Locate the cell with the specified text and output its (X, Y) center coordinate. 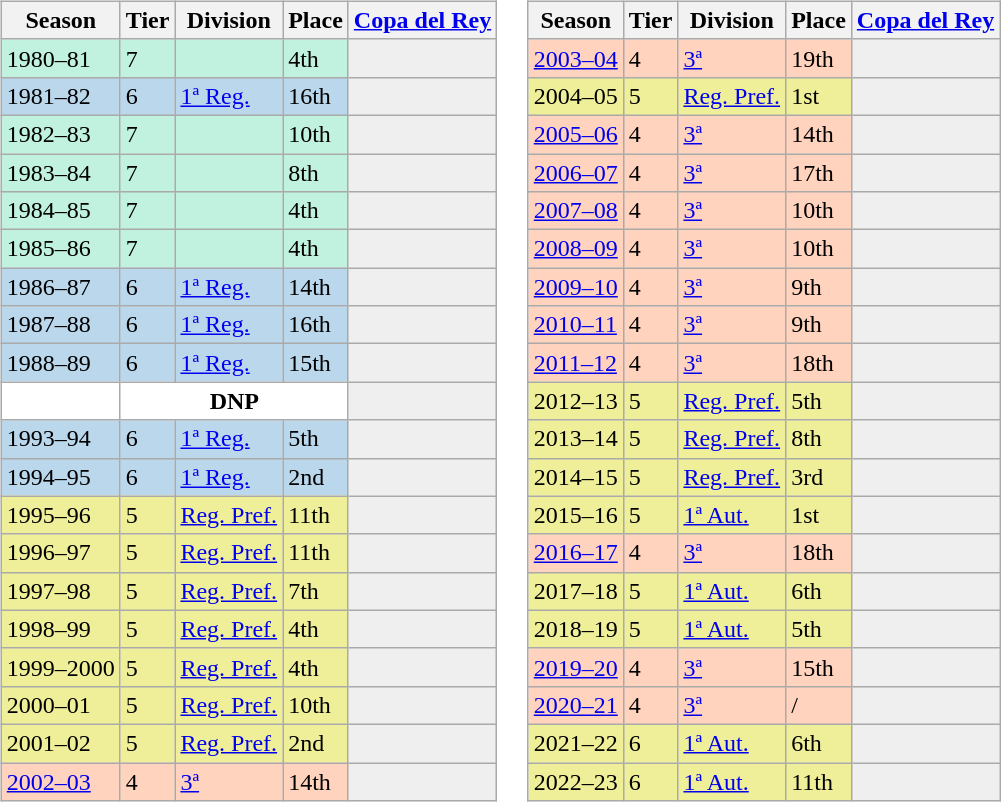
2003–04 (576, 58)
2006–07 (576, 173)
2016–17 (576, 553)
1981–82 (60, 96)
2007–08 (576, 211)
2011–12 (576, 363)
2010–11 (576, 325)
2013–14 (576, 439)
2005–06 (576, 134)
1987–88 (60, 325)
1995–96 (60, 515)
1986–87 (60, 287)
19th (819, 58)
7th (316, 591)
1980–81 (60, 58)
1994–95 (60, 477)
2020–21 (576, 705)
DNP (234, 401)
2015–16 (576, 515)
2014–15 (576, 477)
1983–84 (60, 173)
3rd (819, 477)
2022–23 (576, 781)
1997–98 (60, 591)
1985–86 (60, 249)
1988–89 (60, 363)
1984–85 (60, 211)
1982–83 (60, 134)
1993–94 (60, 439)
17th (819, 173)
2018–19 (576, 629)
2000–01 (60, 705)
/ (819, 705)
2019–20 (576, 667)
1999–2000 (60, 667)
2004–05 (576, 96)
1998–99 (60, 629)
2009–10 (576, 287)
2002–03 (60, 781)
2008–09 (576, 249)
2001–02 (60, 743)
2021–22 (576, 743)
2017–18 (576, 591)
1996–97 (60, 553)
2012–13 (576, 401)
